Detect which cell encompasses the target text, then output its (x, y) center coordinate. 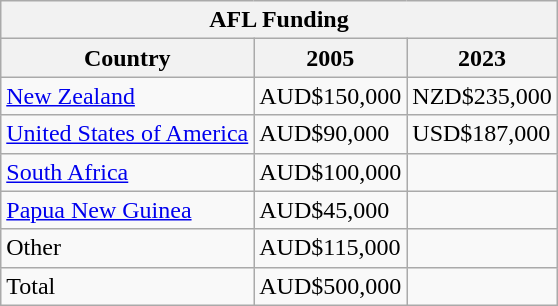
AUD$150,000 (330, 96)
NZD$235,000 (482, 96)
AFL Funding (279, 20)
AUD$90,000 (330, 134)
United States of America (128, 134)
AUD$100,000 (330, 172)
South Africa (128, 172)
AUD$115,000 (330, 248)
2005 (330, 58)
Papua New Guinea (128, 210)
AUD$500,000 (330, 286)
Country (128, 58)
New Zealand (128, 96)
AUD$45,000 (330, 210)
2023 (482, 58)
Other (128, 248)
Total (128, 286)
USD$187,000 (482, 134)
